Return the (x, y) coordinate for the center point of the cell that contains the specified text.  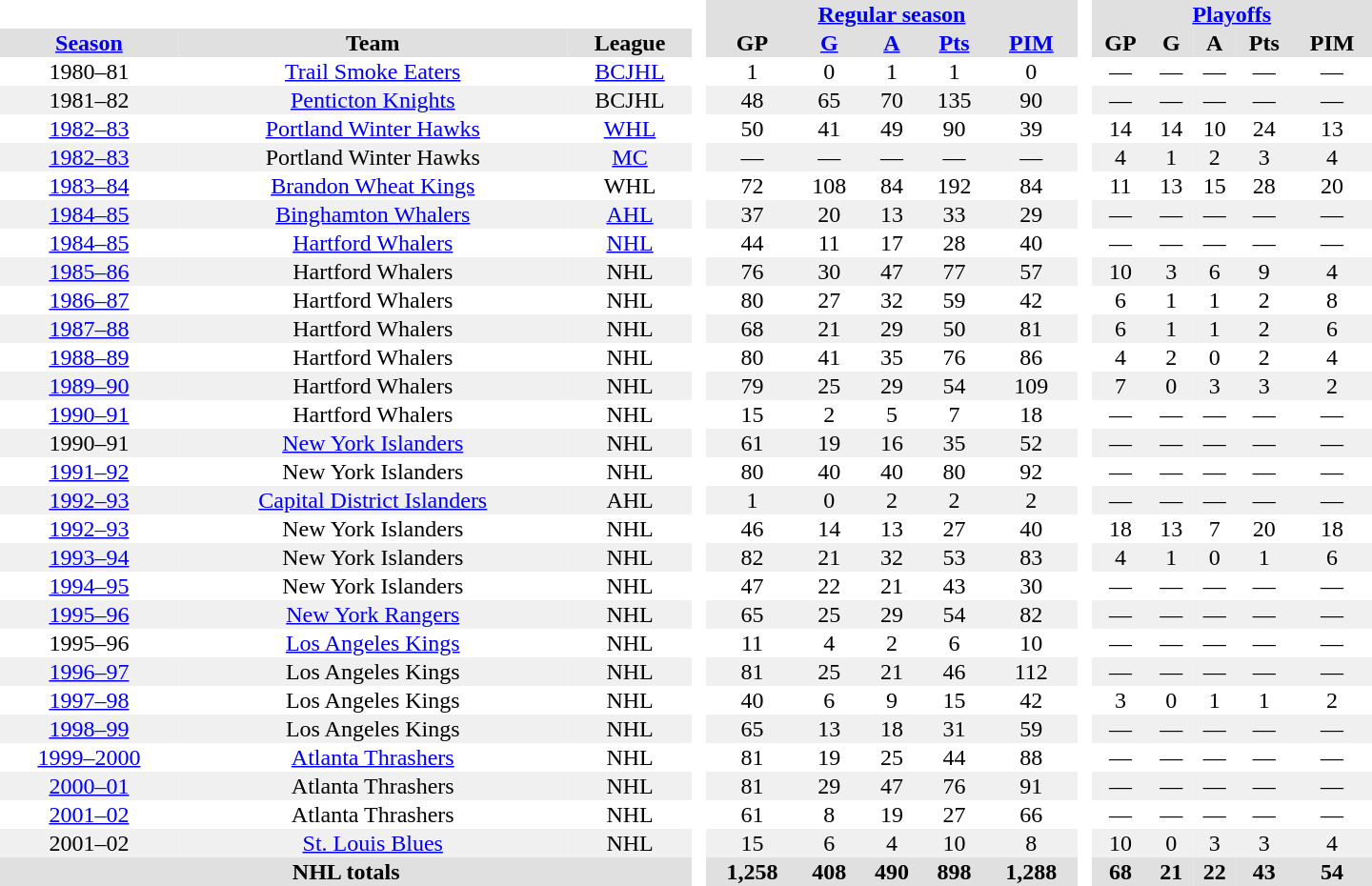
1991–92 (90, 472)
52 (1031, 443)
92 (1031, 472)
135 (955, 100)
Brandon Wheat Kings (373, 186)
91 (1031, 786)
83 (1031, 557)
108 (829, 186)
48 (753, 100)
New York Rangers (373, 614)
88 (1031, 757)
1996–97 (90, 672)
37 (753, 214)
MC (631, 157)
1985–86 (90, 272)
490 (892, 872)
31 (955, 729)
Capital District Islanders (373, 500)
408 (829, 872)
NHL totals (346, 872)
1980–81 (90, 71)
1993–94 (90, 557)
Team (373, 43)
79 (753, 386)
1997–98 (90, 700)
1,258 (753, 872)
1983–84 (90, 186)
112 (1031, 672)
17 (892, 243)
Binghamton Whalers (373, 214)
33 (955, 214)
5 (892, 414)
86 (1031, 357)
49 (892, 129)
1986–87 (90, 300)
53 (955, 557)
77 (955, 272)
1999–2000 (90, 757)
Trail Smoke Eaters (373, 71)
24 (1263, 129)
Regular season (892, 14)
72 (753, 186)
192 (955, 186)
898 (955, 872)
Season (90, 43)
66 (1031, 815)
1987–88 (90, 329)
109 (1031, 386)
Penticton Knights (373, 100)
2000–01 (90, 786)
Playoffs (1231, 14)
St. Louis Blues (373, 843)
1,288 (1031, 872)
39 (1031, 129)
1998–99 (90, 729)
57 (1031, 272)
16 (892, 443)
1981–82 (90, 100)
1988–89 (90, 357)
70 (892, 100)
1994–95 (90, 586)
1989–90 (90, 386)
League (631, 43)
